Determine the [x, y] coordinate at the center of the cell enclosing the given text.  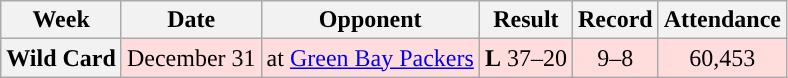
Attendance [722, 20]
9–8 [615, 58]
Record [615, 20]
at Green Bay Packers [370, 58]
L 37–20 [526, 58]
Wild Card [62, 58]
Result [526, 20]
Opponent [370, 20]
December 31 [191, 58]
Week [62, 20]
60,453 [722, 58]
Date [191, 20]
